Provide the [X, Y] coordinate of the cell's center where the given text is located.  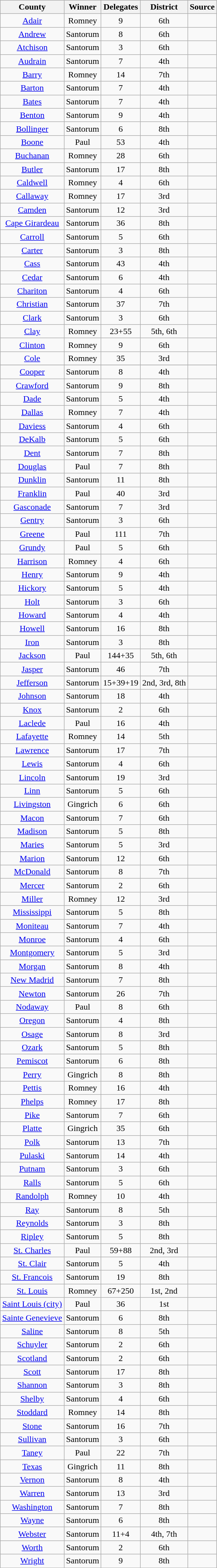
46 [121, 669]
Cass [32, 264]
Texas [32, 1466]
Scotland [32, 1358]
St. Charles [32, 1250]
Mississippi [32, 912]
Winner [82, 7]
Polk [32, 1142]
Wright [32, 1561]
Greene [32, 534]
144+35 [121, 656]
District [164, 7]
Pemiscot [32, 1061]
1st [164, 1304]
Linn [32, 791]
28 [121, 155]
Scott [32, 1372]
Boone [32, 142]
Stoddard [32, 1412]
Lafayette [32, 737]
53 [121, 142]
Ray [32, 1209]
111 [121, 534]
Pettis [32, 1088]
Howard [32, 615]
Taney [32, 1453]
15+39+19 [121, 683]
Saline [32, 1331]
Jackson [32, 656]
Johnson [32, 696]
Putnam [32, 1169]
23+55 [121, 331]
Audrain [32, 61]
22 [121, 1453]
St. Francois [32, 1277]
Pike [32, 1115]
Clay [32, 331]
Bollinger [32, 129]
Lewis [32, 764]
Howell [32, 629]
Andrew [32, 34]
Jasper [32, 669]
Adair [32, 21]
Randolph [32, 1196]
Nodaway [32, 1007]
DeKalb [32, 439]
Newton [32, 993]
Dunklin [32, 480]
2nd, 3rd, 8th [164, 683]
2nd, 3rd [164, 1250]
Christian [32, 304]
Schuyler [32, 1345]
Osage [32, 1034]
Iron [32, 642]
43 [121, 264]
Reynolds [32, 1223]
Carroll [32, 237]
Stone [32, 1426]
Grundy [32, 547]
Knox [32, 710]
40 [121, 493]
Benton [32, 115]
Callaway [32, 196]
Clark [32, 318]
Daviess [32, 426]
Maries [32, 845]
Ralls [32, 1182]
Phelps [32, 1102]
Lincoln [32, 777]
Jefferson [32, 683]
Shelby [32, 1399]
Bates [32, 102]
Monroe [32, 939]
Sainte Genevieve [32, 1318]
Henry [32, 574]
Dallas [32, 413]
Dade [32, 399]
Franklin [32, 493]
County [32, 7]
McDonald [32, 872]
Harrison [32, 561]
10 [121, 1196]
Ozark [32, 1048]
Dent [32, 453]
Hickory [32, 588]
Cooper [32, 372]
Mercer [32, 885]
Chariton [32, 291]
Saint Louis (city) [32, 1304]
26 [121, 993]
59+88 [121, 1250]
Douglas [32, 466]
Montgomery [32, 953]
Barton [32, 88]
Washington [32, 1507]
New Madrid [32, 980]
Wayne [32, 1520]
Camden [32, 210]
Perry [32, 1075]
18 [121, 696]
Buchanan [32, 155]
Livingston [32, 804]
Miller [32, 899]
67+250 [121, 1291]
Sullivan [32, 1439]
Caldwell [32, 183]
Holt [32, 602]
Platte [32, 1129]
Atchison [32, 48]
Cape Girardeau [32, 223]
Crawford [32, 385]
St. Louis [32, 1291]
1st, 2nd [164, 1291]
Laclede [32, 723]
Lawrence [32, 750]
Barry [32, 75]
Moniteau [32, 926]
Shannon [32, 1385]
Cedar [32, 277]
Webster [32, 1534]
Morgan [32, 966]
Madison [32, 831]
Marion [32, 858]
Gasconade [32, 507]
4th, 7th [164, 1534]
Gentry [32, 520]
Vernon [32, 1480]
37 [121, 304]
Delegates [121, 7]
Worth [32, 1547]
Source [202, 7]
Macon [32, 818]
Cole [32, 358]
Ripley [32, 1236]
Oregon [32, 1020]
Butler [32, 169]
St. Clair [32, 1264]
Clinton [32, 345]
Pulaski [32, 1155]
11+4 [121, 1534]
Carter [32, 250]
Warren [32, 1493]
